Capture the cell that displays the provided text and extract its [X, Y] central coordinate. 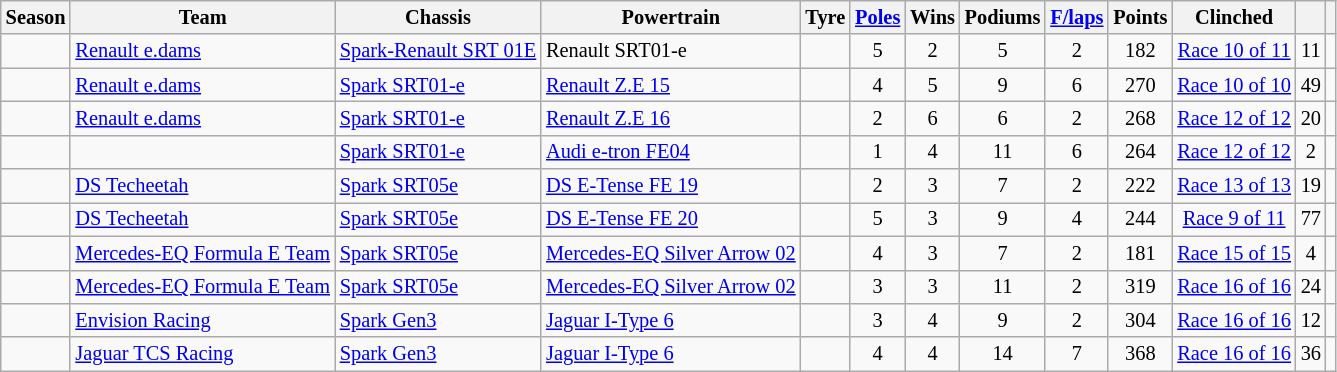
304 [1140, 320]
Jaguar TCS Racing [202, 354]
222 [1140, 186]
Race 9 of 11 [1234, 219]
DS E-Tense FE 20 [670, 219]
Spark-Renault SRT 01E [438, 51]
182 [1140, 51]
DS E-Tense FE 19 [670, 186]
Envision Racing [202, 320]
368 [1140, 354]
1 [878, 152]
268 [1140, 118]
Poles [878, 17]
Renault SRT01-e [670, 51]
Wins [932, 17]
Race 10 of 10 [1234, 85]
19 [1311, 186]
49 [1311, 85]
12 [1311, 320]
Race 15 of 15 [1234, 253]
Audi e-tron FE04 [670, 152]
Chassis [438, 17]
Race 10 of 11 [1234, 51]
Clinched [1234, 17]
36 [1311, 354]
77 [1311, 219]
264 [1140, 152]
Powertrain [670, 17]
Podiums [1003, 17]
Season [36, 17]
14 [1003, 354]
Tyre [826, 17]
Team [202, 17]
24 [1311, 287]
270 [1140, 85]
20 [1311, 118]
Renault Z.E 16 [670, 118]
181 [1140, 253]
Points [1140, 17]
F/laps [1076, 17]
Renault Z.E 15 [670, 85]
Race 13 of 13 [1234, 186]
319 [1140, 287]
244 [1140, 219]
